Capture the cell that displays the provided text and extract its [X, Y] central coordinate. 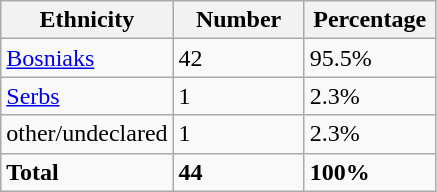
42 [238, 58]
Percentage [370, 20]
Ethnicity [87, 20]
95.5% [370, 58]
Bosniaks [87, 58]
44 [238, 172]
100% [370, 172]
Number [238, 20]
other/undeclared [87, 134]
Serbs [87, 96]
Total [87, 172]
